Scan for the cell matching the given text and deliver its [X, Y] coordinate at center. 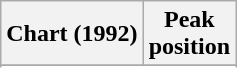
Chart (1992) [72, 34]
Peakposition [189, 34]
